Determine the [x, y] coordinate at the center of the cell enclosing the given text.  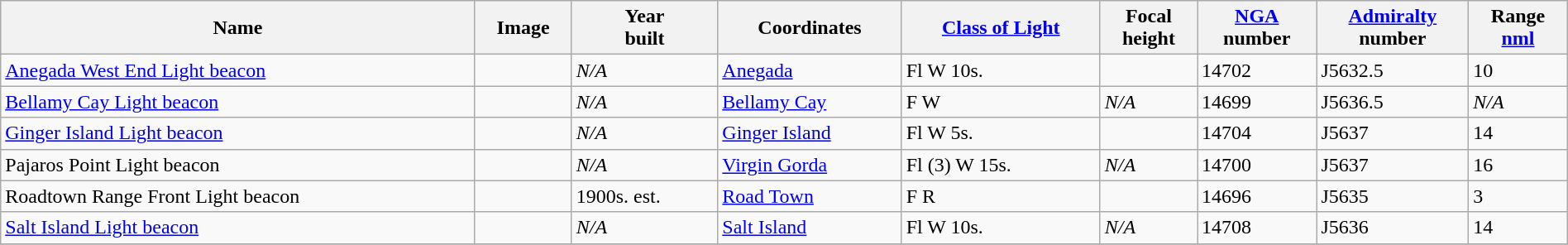
Admiraltynumber [1393, 28]
Bellamy Cay Light beacon [238, 102]
1900s. est. [645, 196]
Virgin Gorda [810, 165]
14704 [1257, 133]
Coordinates [810, 28]
J5636.5 [1393, 102]
Road Town [810, 196]
Roadtown Range Front Light beacon [238, 196]
Rangenml [1518, 28]
J5636 [1393, 228]
F W [1001, 102]
Yearbuilt [645, 28]
Bellamy Cay [810, 102]
Salt Island Light beacon [238, 228]
Image [523, 28]
Pajaros Point Light beacon [238, 165]
J5632.5 [1393, 70]
14700 [1257, 165]
Anegada West End Light beacon [238, 70]
3 [1518, 196]
NGAnumber [1257, 28]
Class of Light [1001, 28]
Fl W 5s. [1001, 133]
Ginger Island [810, 133]
Anegada [810, 70]
J5635 [1393, 196]
F R [1001, 196]
Ginger Island Light beacon [238, 133]
Focalheight [1148, 28]
Name [238, 28]
14708 [1257, 228]
Fl (3) W 15s. [1001, 165]
14702 [1257, 70]
Salt Island [810, 228]
10 [1518, 70]
16 [1518, 165]
14699 [1257, 102]
14696 [1257, 196]
